Extract the (x, y) coordinate from the center of the cell holding the provided text.  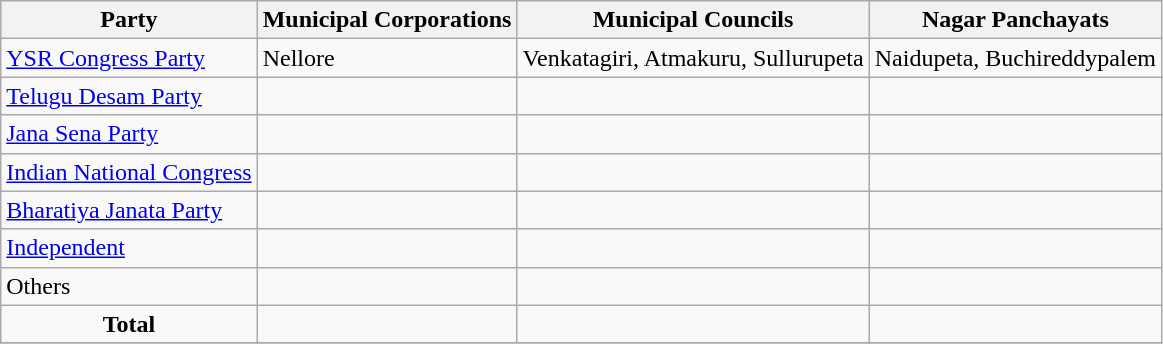
Municipal Corporations (387, 20)
Nagar Panchayats (1015, 20)
Indian National Congress (129, 172)
Naidupeta, Buchireddypalem (1015, 58)
Others (129, 286)
Telugu Desam Party (129, 96)
Jana Sena Party (129, 134)
YSR Congress Party (129, 58)
Total (129, 324)
Independent (129, 248)
Municipal Councils (693, 20)
Party (129, 20)
Nellore (387, 58)
Bharatiya Janata Party (129, 210)
Venkatagiri, Atmakuru, Sullurupeta (693, 58)
